Return [x, y] of the center of cell containing provided text 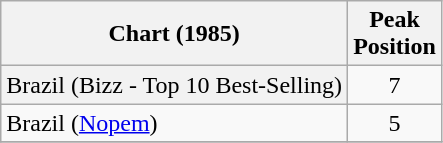
PeakPosition [395, 34]
Brazil (Nopem) [174, 123]
Chart (1985) [174, 34]
7 [395, 85]
Brazil (Bizz - Top 10 Best-Selling) [174, 85]
5 [395, 123]
